Scan for the cell matching the given text and deliver its (x, y) coordinate at center. 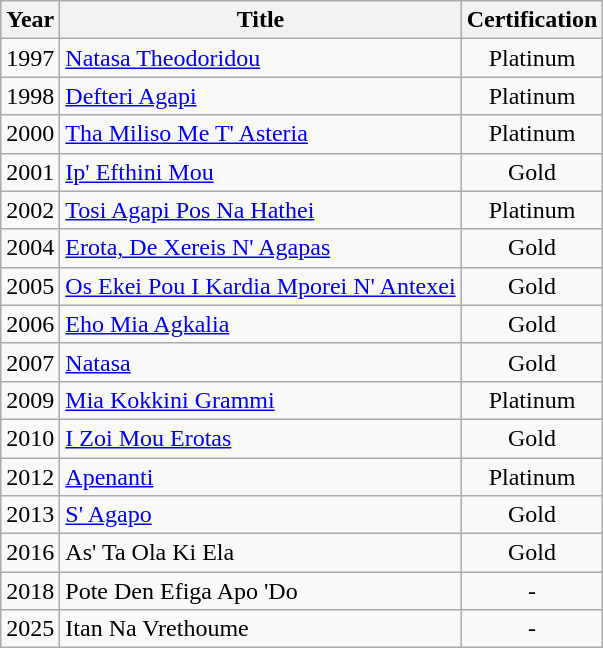
2004 (30, 248)
Erota, De Xereis N' Agapas (260, 248)
2010 (30, 438)
Title (260, 20)
S' Agapo (260, 515)
Natasa (260, 362)
2013 (30, 515)
Pote Den Efiga Apo 'Do (260, 591)
Certification (532, 20)
Eho Mia Agkalia (260, 324)
Year (30, 20)
2002 (30, 210)
Tha Miliso Me T' Asteria (260, 134)
2025 (30, 629)
As' Ta Ola Ki Ela (260, 553)
2012 (30, 477)
Ip' Efthini Mou (260, 172)
2005 (30, 286)
2018 (30, 591)
1997 (30, 58)
2016 (30, 553)
2009 (30, 400)
Tosi Agapi Pos Na Hathei (260, 210)
1998 (30, 96)
2006 (30, 324)
Defteri Agapi (260, 96)
Apenanti (260, 477)
2000 (30, 134)
Itan Na Vrethoume (260, 629)
Mia Kokkini Grammi (260, 400)
Natasa Theodoridou (260, 58)
2001 (30, 172)
2007 (30, 362)
I Zoi Mou Erotas (260, 438)
Os Ekei Pou I Kardia Mporei N' Antexei (260, 286)
